Return [X, Y] of the center of cell containing provided text 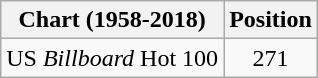
Chart (1958-2018) [112, 20]
US Billboard Hot 100 [112, 58]
Position [271, 20]
271 [271, 58]
